Identify which cell holds the provided text, then report its (x, y) central coordinate. 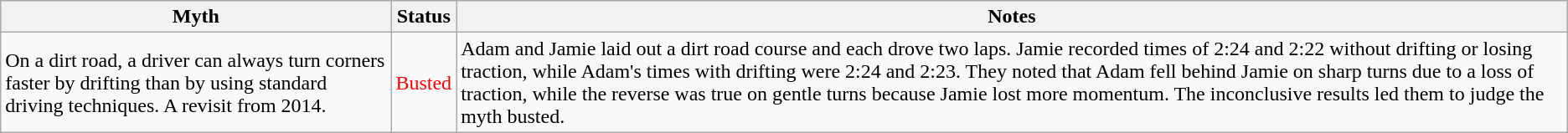
Notes (1012, 17)
Busted (424, 82)
Status (424, 17)
Myth (196, 17)
On a dirt road, a driver can always turn corners faster by drifting than by using standard driving techniques. A revisit from 2014. (196, 82)
